For the text-containing cell, return its midpoint in (x, y) coordinate format. 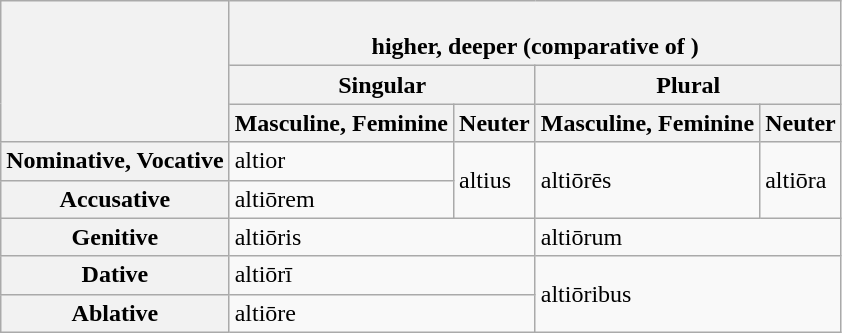
altiōra (801, 180)
Singular (382, 85)
altiōrum (688, 237)
Plural (688, 85)
altiōribus (688, 294)
altiōrem (341, 199)
altiōrēs (647, 180)
Ablative (115, 313)
altiōrī (382, 275)
Nominative, Vocative (115, 161)
altiōris (382, 237)
altiōre (382, 313)
Genitive (115, 237)
altior (341, 161)
Accusative (115, 199)
Dative (115, 275)
altius (495, 180)
higher, deeper (comparative of ) (535, 34)
